Provide the (x, y) coordinate of the cell's center where the given text is located.  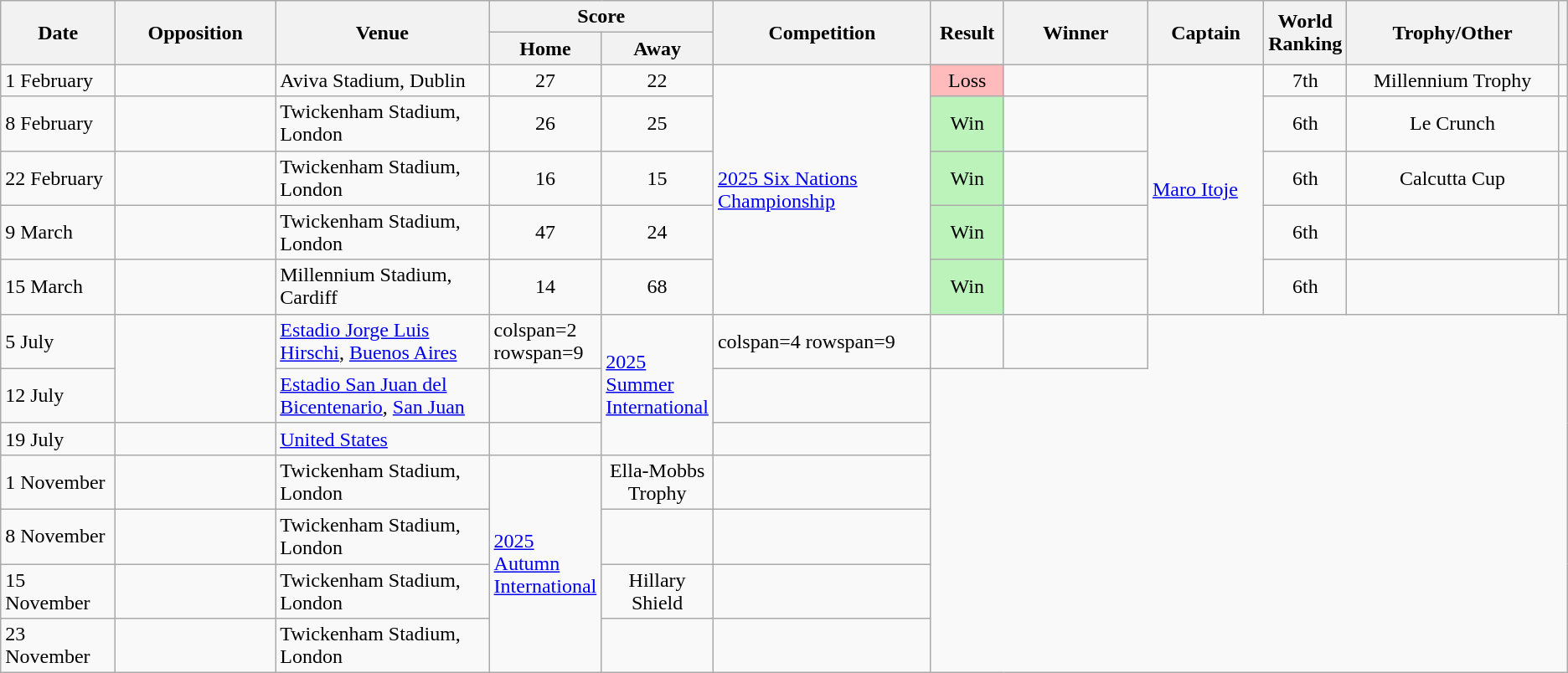
Venue (382, 33)
27 (545, 80)
14 (545, 286)
1 November (59, 482)
Hillary Shield (658, 591)
Le Crunch (1452, 124)
Result (967, 33)
Home (545, 49)
8 February (59, 124)
colspan=2 rowspan=9 (545, 342)
Aviva Stadium, Dublin (382, 80)
Millennium Trophy (1452, 80)
Estadio Jorge Luis Hirschi, Buenos Aires (382, 342)
15 November (59, 591)
Date (59, 33)
Winner (1075, 33)
Trophy/Other (1452, 33)
colspan=4 rowspan=9 (822, 342)
2025 Six Nations Championship (822, 189)
Maro Itoje (1205, 189)
9 March (59, 233)
World Ranking (1305, 33)
12 July (59, 395)
5 July (59, 342)
Score (601, 17)
26 (545, 124)
Away (658, 49)
1 February (59, 80)
7th (1305, 80)
8 November (59, 536)
Calcutta Cup (1452, 177)
23 November (59, 646)
25 (658, 124)
15 (658, 177)
United States (382, 439)
Loss (967, 80)
Opposition (196, 33)
19 July (59, 439)
2025 Autumn International (545, 563)
22 February (59, 177)
Captain (1205, 33)
Competition (822, 33)
47 (545, 233)
68 (658, 286)
Estadio San Juan del Bicentenario, San Juan (382, 395)
16 (545, 177)
15 March (59, 286)
2025 Summer International (658, 384)
24 (658, 233)
Millennium Stadium, Cardiff (382, 286)
Ella-Mobbs Trophy (658, 482)
22 (658, 80)
